For the text-containing cell, return its midpoint in (x, y) coordinate format. 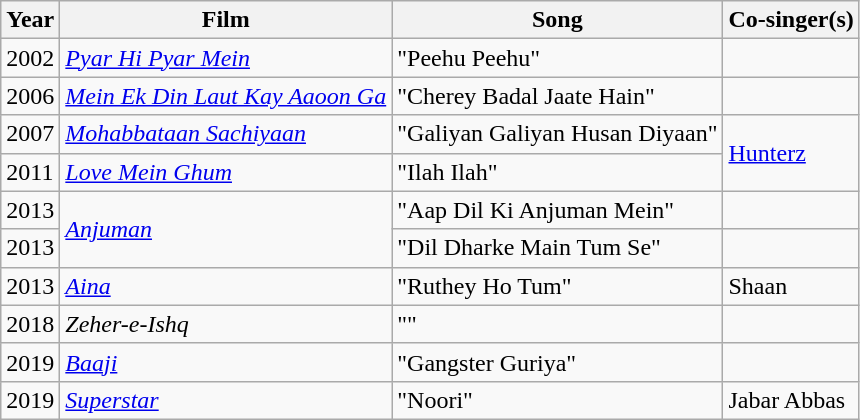
"Aap Dil Ki Anjuman Mein" (558, 210)
2006 (30, 96)
Aina (226, 286)
Superstar (226, 400)
2011 (30, 172)
Love Mein Ghum (226, 172)
"Noori" (558, 400)
"Ruthey Ho Tum" (558, 286)
"Peehu Peehu" (558, 58)
2018 (30, 324)
Song (558, 20)
"Dil Dharke Main Tum Se" (558, 248)
Pyar Hi Pyar Mein (226, 58)
2007 (30, 134)
Shaan (791, 286)
Co-singer(s) (791, 20)
"Galiyan Galiyan Husan Diyaan" (558, 134)
"Gangster Guriya" (558, 362)
Anjuman (226, 229)
Mohabbataan Sachiyaan (226, 134)
2002 (30, 58)
"Ilah Ilah" (558, 172)
"Cherey Badal Jaate Hain" (558, 96)
Hunterz (791, 153)
Mein Ek Din Laut Kay Aaoon Ga (226, 96)
Baaji (226, 362)
Year (30, 20)
Jabar Abbas (791, 400)
Film (226, 20)
"" (558, 324)
Zeher-e-Ishq (226, 324)
